Return (x, y) of the center of cell containing provided text 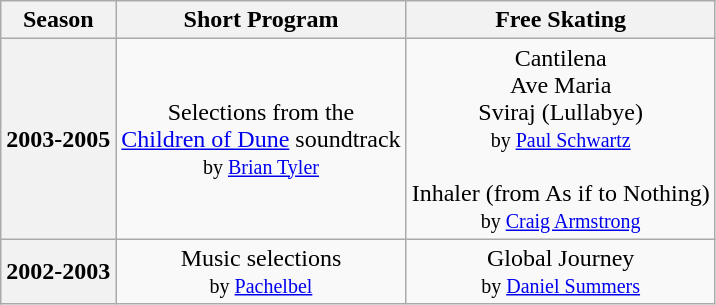
Season (58, 20)
Short Program (261, 20)
Cantilena Ave Maria Sviraj (Lullabye) by Paul Schwartz Inhaler (from As if to Nothing) by Craig Armstrong (560, 139)
Selections from the Children of Dune soundtrack by Brian Tyler (261, 139)
2002-2003 (58, 272)
Music selections by Pachelbel (261, 272)
Free Skating (560, 20)
Global Journey by Daniel Summers (560, 272)
2003-2005 (58, 139)
